Find where the given text appears and provide that cell's center as (x, y) coordinate. 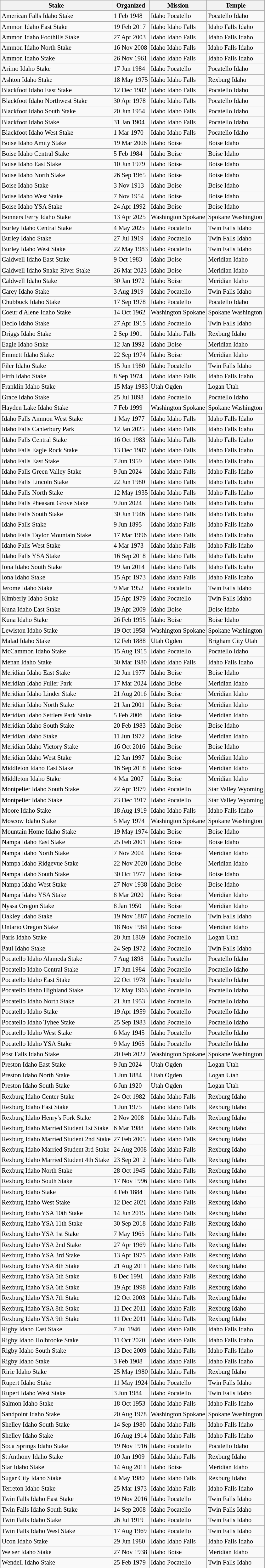
30 Oct 1977 (131, 874)
23 Sep 2012 (131, 1160)
21 Aug 2011 (131, 1266)
25 Mar 1973 (131, 1488)
Rigby Idaho Holbrooke Stake (56, 1340)
15 Apr 1973 (131, 578)
26 Feb 1995 (131, 620)
Idaho Falls Central Stake (56, 440)
4 May 1980 (131, 1478)
21 Jan 2001 (131, 705)
Rigby Idaho South Stake (56, 1351)
8 Dec 1991 (131, 1277)
Boise Idaho Stake (56, 185)
Mission (178, 5)
24 Oct 1982 (131, 1097)
Firth Idaho Stake (56, 376)
Rexburg Idaho YSA 9th Stake (56, 1319)
Chubbuck Idaho Stake (56, 302)
Ontario Oregon Stake (56, 927)
Blackfoot Idaho West Stake (56, 133)
Idaho Falls West Stake (56, 546)
Twin Falls Idaho South Stake (56, 1510)
12 Jun 1977 (131, 673)
9 Mar 1952 (131, 588)
1 Jun 1884 (131, 1075)
27 Apr 1915 (131, 323)
Paris Idaho Stake (56, 938)
1 Feb 1948 (131, 16)
Sandpoint Idaho Stake (56, 1414)
6 May 1945 (131, 1033)
3 Nov 1913 (131, 185)
20 Feb 2022 (131, 1054)
Filer Idaho Stake (56, 366)
Pocatello Idaho Tyhee Stake (56, 1022)
12 May 1935 (131, 493)
7 Nov 2004 (131, 853)
Brigham City Utah (235, 641)
25 Jul 1898 (131, 398)
18 May 1975 (131, 80)
22 May 1983 (131, 249)
15 Aug 1915 (131, 651)
Kuna Idaho Stake (56, 620)
Ammon Idaho East Stake (56, 27)
Boise Idaho Amity Stake (56, 143)
14 Sep 2008 (131, 1510)
16 Oct 2016 (131, 747)
Rexburg Idaho Married Student 4th Stake (56, 1160)
4 Mar 2007 (131, 779)
1 Mar 1970 (131, 133)
27 Apr 1969 (131, 1245)
1 May 1977 (131, 419)
Post Falls Idaho Stake (56, 1054)
22 Sep 1974 (131, 355)
Coeur d'Alene Idaho Stake (56, 313)
Caldwell Idaho Snake River Stake (56, 270)
17 Sep 1978 (131, 302)
Organized (131, 5)
Rexburg Idaho Married Student 3rd Stake (56, 1149)
19 Oct 1958 (131, 630)
Nampa Idaho South Stake (56, 874)
Lewiston Idaho Stake (56, 630)
Grace Idaho Stake (56, 398)
Rexburg Idaho YSA 7th Stake (56, 1298)
Franklin Idaho Stake (56, 387)
Rexburg Idaho Henry's Fork Stake (56, 1118)
30 Sep 2018 (131, 1224)
Nampa Idaho Ridgevue Stake (56, 863)
25 May 1980 (131, 1372)
26 Mar 2023 (131, 270)
3 Feb 1908 (131, 1361)
Weiser Idaho Stake (56, 1552)
Idaho Falls Stake (56, 525)
25 Feb 2001 (131, 842)
Nampa Idaho YSA Stake (56, 895)
Twin Falls Idaho West Stake (56, 1531)
Rexburg Idaho YSA 4th Stake (56, 1266)
Boise Idaho West Stake (56, 196)
Boise Idaho Central Stake (56, 154)
21 Aug 2016 (131, 694)
Oakley Idaho Stake (56, 917)
Mountain Home Idaho Stake (56, 832)
Rexburg Idaho YSA 8th Stake (56, 1308)
Terreton Idaho Stake (56, 1488)
5 Feb 1984 (131, 154)
19 Nov 1916 (131, 1446)
Meridian Idaho Settlers Park Stake (56, 715)
8 Mar 2020 (131, 895)
Montpelier Idaho Stake (56, 800)
19 Apr 2009 (131, 609)
20 Jun 1869 (131, 938)
Idaho Falls Ammon West Stake (56, 419)
8 Sep 1974 (131, 376)
Shelley Idaho South Stake (56, 1425)
Pocatello Idaho East Stake (56, 980)
22 Oct 1978 (131, 980)
Nyssa Oregon Stake (56, 906)
8 Jan 1950 (131, 906)
4 Feb 1884 (131, 1192)
15 Jun 1980 (131, 366)
25 Feb 1979 (131, 1563)
Meridian Idaho North Stake (56, 705)
Middleton Idaho Stake (56, 779)
15 Apr 1979 (131, 599)
Driggs Idaho Stake (56, 334)
Idaho Falls East Stake (56, 461)
Emmett Idaho Stake (56, 355)
2 Nov 2008 (131, 1118)
Boise Idaho YSA Stake (56, 207)
20 Aug 1978 (131, 1414)
Ririe Idaho Stake (56, 1372)
19 May 1974 (131, 832)
Ammon Idaho Stake (56, 59)
26 Jul 1919 (131, 1520)
Burley Idaho Central Stake (56, 228)
27 Feb 2005 (131, 1139)
Middleton Idaho East Stake (56, 768)
18 Oct 1953 (131, 1404)
12 Jan 1997 (131, 758)
11 Oct 2020 (131, 1340)
6 Jun 1920 (131, 1086)
28 Oct 1945 (131, 1171)
Idaho Falls Canterbury Park (56, 429)
7 Nov 1954 (131, 196)
Idaho Falls Eagle Rock Stake (56, 450)
Rexburg Idaho West Stake (56, 1203)
Idaho Falls Green Valley Stake (56, 471)
9 May 1965 (131, 1044)
5 Feb 2006 (131, 715)
19 Mar 2006 (131, 143)
Carey Idaho Stake (56, 291)
Pocatello Idaho Alameda Stake (56, 959)
Ashton Idaho Stake (56, 80)
Nampa Idaho East Stake (56, 842)
20 Feb 1983 (131, 726)
9 Jun 1895 (131, 525)
15 May 1983 (131, 387)
Rexburg Idaho YSA 6th Stake (56, 1287)
Pocatello Idaho North Stake (56, 1001)
7 Aug 1898 (131, 959)
2 Sep 1901 (131, 334)
Arimo Idaho Stake (56, 69)
24 Sep 1972 (131, 948)
Pocatello Idaho West Stake (56, 1033)
Paul Idaho Stake (56, 948)
7 May 1965 (131, 1234)
7 Jul 1946 (131, 1329)
Idaho Falls Taylor Mountain Stake (56, 535)
Iona Idaho South Stake (56, 567)
30 Apr 1978 (131, 101)
14 Oct 1962 (131, 313)
Kimberly Idaho Stake (56, 599)
Stake (56, 5)
Rupert Idaho West Stake (56, 1393)
Rigby Idaho East Stake (56, 1329)
Meridian Idaho South Stake (56, 726)
Idaho Falls YSA Stake (56, 556)
12 Feb 1888 (131, 641)
Nampa Idaho West Stake (56, 885)
Rexburg Idaho Married Student 2nd Stake (56, 1139)
Burley Idaho Stake (56, 239)
18 Nov 1984 (131, 927)
Salmon Idaho Stake (56, 1404)
Preston Idaho East Stake (56, 1065)
24 Apr 1992 (131, 207)
3 Aug 1919 (131, 291)
12 Dec 2021 (131, 1203)
Blackfoot Idaho East Stake (56, 90)
Blackfoot Idaho Northwest Stake (56, 101)
Blackfoot Idaho Stake (56, 122)
Blackfoot Idaho South Stake (56, 111)
4 May 2025 (131, 228)
7 Feb 1999 (131, 408)
22 Jun 1980 (131, 482)
Jerome Idaho Stake (56, 588)
12 May 1963 (131, 990)
24 Aug 2008 (131, 1149)
13 Dec 1987 (131, 450)
Montpelier Idaho South Stake (56, 789)
Twin Falls Idaho Stake (56, 1520)
Rexburg Idaho Married Student 1st Stake (56, 1128)
22 Nov 2020 (131, 863)
3 Jun 1984 (131, 1393)
Moscow Idaho Stake (56, 821)
27 Jul 1919 (131, 239)
Iona Idaho Stake (56, 578)
14 Aug 2011 (131, 1467)
17 Mar 1996 (131, 535)
21 Jun 1953 (131, 1001)
14 Sep 1980 (131, 1425)
Shelley Idaho Stake (56, 1435)
19 Nov 1887 (131, 917)
Rexburg Idaho Stake (56, 1192)
Idaho Falls Pheasant Grove Stake (56, 503)
Ammon Idaho Foothills Stake (56, 37)
Declo Idaho Stake (56, 323)
4 Mar 1973 (131, 546)
Idaho Falls North Stake (56, 493)
26 Nov 1961 (131, 59)
14 Jun 2015 (131, 1213)
Rexburg Idaho North Stake (56, 1171)
Pocatello Idaho Stake (56, 1012)
Rexburg Idaho YSA 5th Stake (56, 1277)
Preston Idaho North Stake (56, 1075)
Nampa Idaho North Stake (56, 853)
Ammon Idaho North Stake (56, 48)
Rexburg Idaho YSA 2nd Stake (56, 1245)
19 Nov 2016 (131, 1499)
Meridian Idaho East Stake (56, 673)
McCammon Idaho Stake (56, 651)
30 Jan 1972 (131, 281)
23 Dec 1917 (131, 800)
Moore Idaho Stake (56, 810)
7 Jun 1959 (131, 461)
Idaho Falls Lincoln Stake (56, 482)
Wendell Idaho Stake (56, 1563)
Meridian Idaho West Stake (56, 758)
Meridian Idaho Stake (56, 736)
Rupert Idaho Stake (56, 1383)
Star Idaho Stake (56, 1467)
30 Jun 1946 (131, 514)
1 Jun 1975 (131, 1107)
5 May 1974 (131, 821)
Hayden Lake Idaho Stake (56, 408)
Eagle Idaho Stake (56, 344)
31 Jan 1904 (131, 122)
26 Sep 1965 (131, 175)
St Anthony Idaho Stake (56, 1457)
16 Aug 1914 (131, 1435)
Rexburg Idaho Center Stake (56, 1097)
Menan Idaho Stake (56, 662)
Rexburg Idaho YSA 11th Stake (56, 1224)
19 Feb 2017 (131, 27)
16 Nov 2008 (131, 48)
13 Dec 2009 (131, 1351)
Rexburg Idaho East Stake (56, 1107)
Bonners Ferry Idaho Stake (56, 217)
Ucon Idaho Stake (56, 1541)
Pocatello Idaho Central Stake (56, 969)
22 Apr 1979 (131, 789)
25 Sep 1983 (131, 1022)
12 Jan 1992 (131, 344)
Caldwell Idaho Stake (56, 281)
10 Jun 1979 (131, 164)
Rigby Idaho Stake (56, 1361)
Soda Springs Idaho Stake (56, 1446)
Meridian Idaho Fuller Park (56, 683)
17 Mar 2024 (131, 683)
Preston Idaho South Stake (56, 1086)
12 Dec 1982 (131, 90)
10 Jan 1909 (131, 1457)
12 Oct 2003 (131, 1298)
Burley Idaho West Stake (56, 249)
19 Apr 1998 (131, 1287)
American Falls Idaho Stake (56, 16)
19 Apr 1959 (131, 1012)
Boise Idaho North Stake (56, 175)
Rexburg Idaho YSA 10th Stake (56, 1213)
Meridian Idaho Linder Stake (56, 694)
Rexburg Idaho South Stake (56, 1181)
Pocatello Idaho Highland Stake (56, 990)
Sugar City Idaho Stake (56, 1478)
Rexburg Idaho YSA 1st Stake (56, 1234)
9 Oct 1983 (131, 260)
13 Apr 2025 (131, 217)
6 Mar 1988 (131, 1128)
Rexburg Idaho YSA 3rd Stake (56, 1255)
12 Jan 2025 (131, 429)
13 Apr 1975 (131, 1255)
Boise Idaho East Stake (56, 164)
Twin Falls Idaho East Stake (56, 1499)
29 Jun 1980 (131, 1541)
16 Oct 1983 (131, 440)
Pocatello Idaho YSA Stake (56, 1044)
Caldwell Idaho East Stake (56, 260)
Malad Idaho Stake (56, 641)
Kuna Idaho East Stake (56, 609)
11 May 1924 (131, 1383)
27 Apr 2003 (131, 37)
17 Nov 1996 (131, 1181)
30 Mar 1980 (131, 662)
Temple (235, 5)
18 Aug 1919 (131, 810)
19 Jan 2014 (131, 567)
Idaho Falls South Stake (56, 514)
20 Jun 1954 (131, 111)
Meridian Idaho Victory Stake (56, 747)
17 Aug 1969 (131, 1531)
11 Jun 1972 (131, 736)
